Detect which cell encompasses the target text, then output its (X, Y) center coordinate. 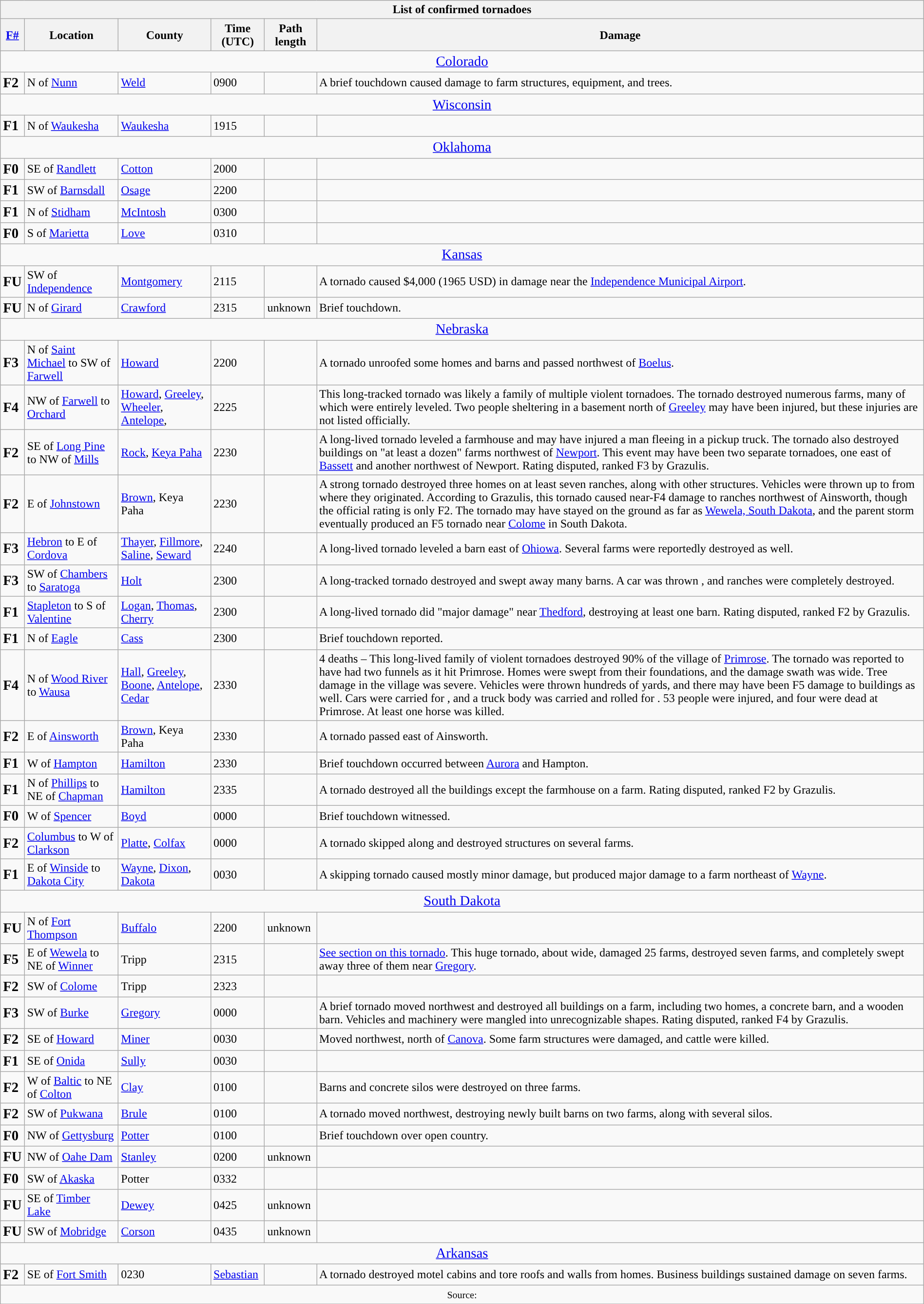
0300 (238, 212)
SW of Chambers to Saratoga (71, 580)
N of Waukesha (71, 126)
2000 (238, 169)
Howard, Greeley, Wheeler, Antelope, (165, 408)
SW of Pukwana (71, 1114)
McIntosh (165, 212)
Hebron to E of Cordova (71, 549)
Brule (165, 1114)
Nebraska (462, 330)
NW of Farwell to Orchard (71, 408)
Holt (165, 580)
Columbus to W of Clarkson (71, 842)
0435 (238, 1231)
SW of Burke (71, 1013)
2115 (238, 281)
W of Hampton (71, 763)
A tornado destroyed motel cabins and tore roofs and walls from homes. Business buildings sustained damage on seven farms. (620, 1275)
SE of Long Pine to NW of Mills (71, 452)
A long-lived tornado leveled a barn east of Ohiowa. Several farms were reportedly destroyed as well. (620, 549)
0310 (238, 233)
SE of Timber Lake (71, 1205)
Kansas (462, 254)
SW of Barnsdall (71, 190)
Source: (462, 1295)
N of Phillips to NE of Chapman (71, 790)
Platte, Colfax (165, 842)
A tornado moved northwest, destroying newly built barns on two farms, along with several silos. (620, 1114)
Howard (165, 363)
A tornado skipped along and destroyed structures on several farms. (620, 842)
Weld (165, 83)
Moved northwest, north of Canova. Some farm structures were damaged, and cattle were killed. (620, 1039)
Osage (165, 190)
0200 (238, 1157)
Brief touchdown. (620, 308)
SE of Randlett (71, 169)
SW of Independence (71, 281)
E of Winside to Dakota City (71, 875)
0332 (238, 1178)
E of Ainsworth (71, 736)
N of Stidham (71, 212)
A brief touchdown caused damage to farm structures, equipment, and trees. (620, 83)
NW of Gettysburg (71, 1135)
Brief touchdown over open country. (620, 1135)
Wayne, Dixon, Dakota (165, 875)
County (165, 35)
Love (165, 233)
Hall, Greeley, Boone, Antelope, Cedar (165, 685)
1915 (238, 126)
A skipping tornado caused mostly minor damage, but produced major damage to a farm northeast of Wayne. (620, 875)
0425 (238, 1205)
Clay (165, 1087)
W of Spencer (71, 816)
0230 (165, 1275)
Location (71, 35)
F5 (13, 959)
SE of Fort Smith (71, 1275)
S of Marietta (71, 233)
Cotton (165, 169)
Brief touchdown reported. (620, 639)
0900 (238, 83)
N of Nunn (71, 83)
Buffalo (165, 928)
Oklahoma (462, 147)
N of Wood River to Wausa (71, 685)
South Dakota (462, 901)
A long-lived tornado did "major damage" near Thedford, destroying at least one barn. Rating disputed, ranked F2 by Grazulis. (620, 612)
Corson (165, 1231)
Cass (165, 639)
Barns and concrete silos were destroyed on three farms. (620, 1087)
Brief touchdown occurred between Aurora and Hampton. (620, 763)
2335 (238, 790)
Stapleton to S of Valentine (71, 612)
E of Wewela to NE of Winner (71, 959)
Gregory (165, 1013)
Sully (165, 1061)
Logan, Thomas, Cherry (165, 612)
List of confirmed tornadoes (462, 10)
A tornado caused $4,000 (1965 USD) in damage near the Independence Municipal Airport. (620, 281)
N of Saint Michael to SW of Farwell (71, 363)
Dewey (165, 1205)
Wisconsin (462, 104)
Damage (620, 35)
2323 (238, 986)
Thayer, Fillmore, Saline, Seward (165, 549)
SW of Mobridge (71, 1231)
Sebastian (238, 1275)
E of Johnstown (71, 504)
F# (13, 35)
SE of Onida (71, 1061)
N of Fort Thompson (71, 928)
Stanley (165, 1157)
SW of Colome (71, 986)
NW of Oahe Dam (71, 1157)
Rock, Keya Paha (165, 452)
Miner (165, 1039)
Brief touchdown witnessed. (620, 816)
2225 (238, 408)
Path length (290, 35)
SE of Howard (71, 1039)
Time (UTC) (238, 35)
W of Baltic to NE of Colton (71, 1087)
Crawford (165, 308)
N of Eagle (71, 639)
2240 (238, 549)
Boyd (165, 816)
Colorado (462, 61)
SW of Akaska (71, 1178)
Arkansas (462, 1253)
A tornado unroofed some homes and barns and passed northwest of Boelus. (620, 363)
A tornado passed east of Ainsworth. (620, 736)
A long-tracked tornado destroyed and swept away many barns. A car was thrown , and ranches were completely destroyed. (620, 580)
Waukesha (165, 126)
N of Girard (71, 308)
Montgomery (165, 281)
A tornado destroyed all the buildings except the farmhouse on a farm. Rating disputed, ranked F2 by Grazulis. (620, 790)
